For the text-containing cell, return its midpoint in [X, Y] coordinate format. 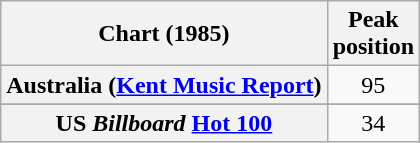
US Billboard Hot 100 [164, 123]
Peakposition [373, 34]
Australia (Kent Music Report) [164, 85]
Chart (1985) [164, 34]
34 [373, 123]
95 [373, 85]
